Locate the cell with the specified text and output its (x, y) center coordinate. 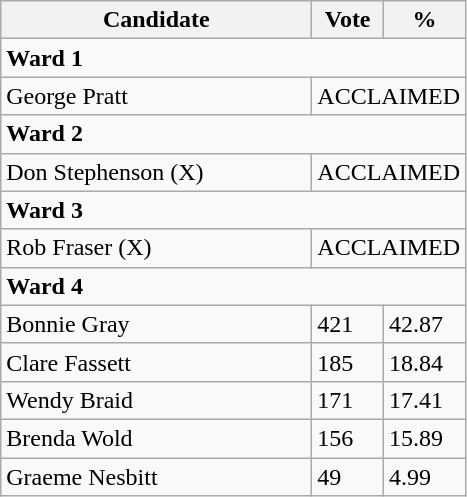
Ward 2 (234, 134)
Graeme Nesbitt (156, 477)
Bonnie Gray (156, 324)
Ward 3 (234, 210)
49 (348, 477)
Brenda Wold (156, 438)
George Pratt (156, 96)
156 (348, 438)
Don Stephenson (X) (156, 172)
185 (348, 362)
18.84 (424, 362)
42.87 (424, 324)
Vote (348, 20)
Clare Fassett (156, 362)
Ward 4 (234, 286)
15.89 (424, 438)
Candidate (156, 20)
Wendy Braid (156, 400)
171 (348, 400)
Rob Fraser (X) (156, 248)
17.41 (424, 400)
% (424, 20)
421 (348, 324)
4.99 (424, 477)
Ward 1 (234, 58)
